Find where the given text appears and provide that cell's center as (X, Y) coordinate. 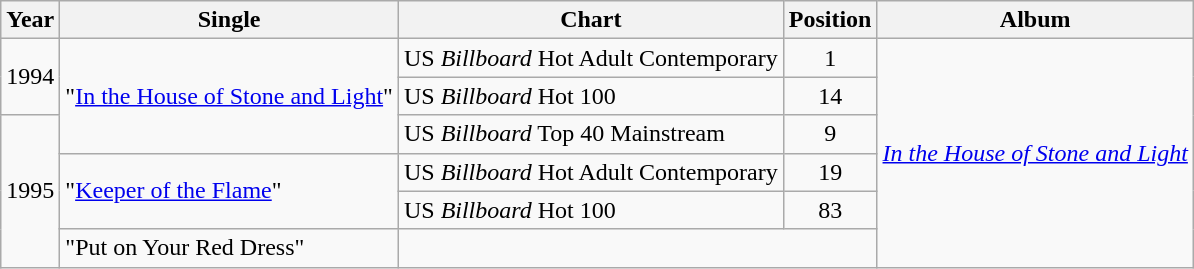
Chart (590, 20)
Year (30, 20)
1995 (30, 191)
9 (830, 134)
US Billboard Top 40 Mainstream (590, 134)
"Keeper of the Flame" (230, 191)
83 (830, 210)
"Put on Your Red Dress" (230, 248)
"In the House of Stone and Light" (230, 96)
14 (830, 96)
19 (830, 172)
1 (830, 58)
In the House of Stone and Light (1035, 153)
Single (230, 20)
1994 (30, 77)
Position (830, 20)
Album (1035, 20)
